Find where the given text appears and provide that cell's center as [x, y] coordinate. 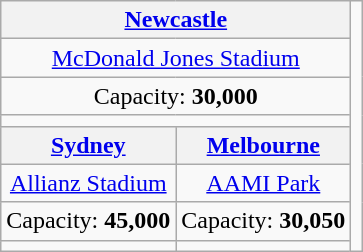
Newcastle [176, 20]
Capacity: 30,000 [176, 96]
Allianz Stadium [88, 183]
AAMI Park [264, 183]
Sydney [88, 145]
Capacity: 45,000 [88, 221]
Melbourne [264, 145]
McDonald Jones Stadium [176, 58]
Capacity: 30,050 [264, 221]
